Determine the (X, Y) coordinate at the center of the cell enclosing the given text.  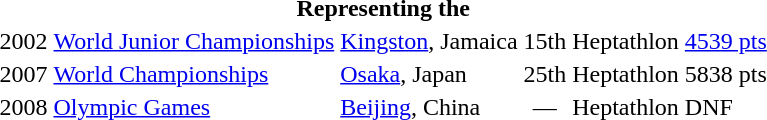
15th (545, 41)
Kingston, Jamaica (429, 41)
World Championships (194, 74)
World Junior Championships (194, 41)
25th (545, 74)
Osaka, Japan (429, 74)
